Locate the cell with the specified text and output its (X, Y) center coordinate. 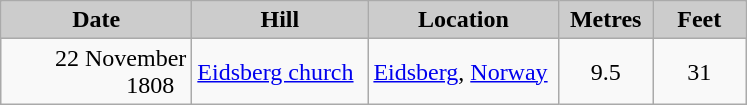
Eidsberg, Norway (464, 72)
Location (464, 20)
Metres (606, 20)
Hill (280, 20)
Date (96, 20)
22 November 1808 (96, 72)
Feet (699, 20)
Eidsberg church (280, 72)
31 (699, 72)
9.5 (606, 72)
